Determine the [x, y] coordinate at the center of the cell enclosing the given text.  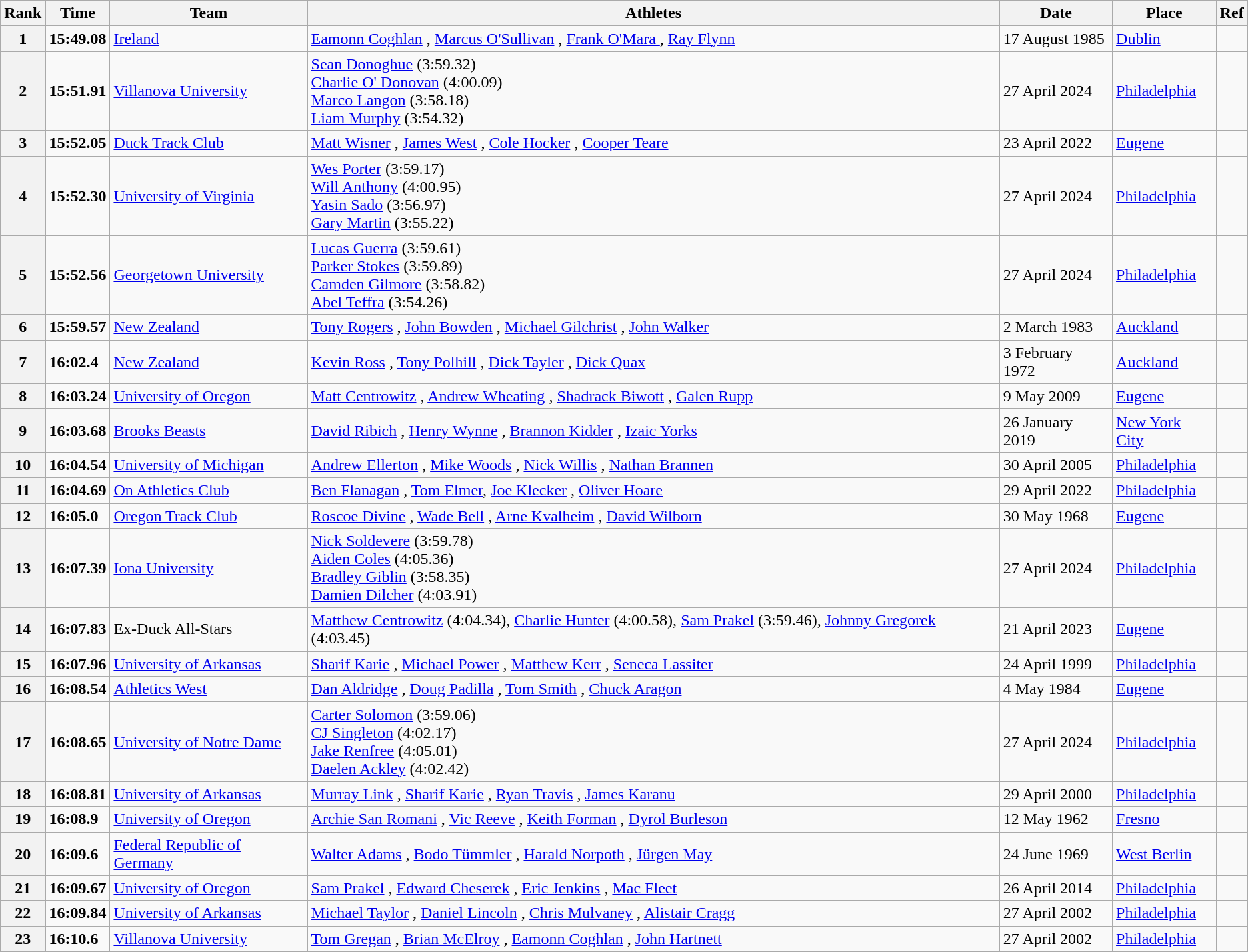
2 [23, 91]
16:07.83 [77, 629]
Matt Wisner , James West , Cole Hocker , Cooper Teare [653, 143]
1 [23, 39]
20 [23, 853]
6 [23, 327]
Sam Prakel , Edward Cheserek , Eric Jenkins , Mac Fleet [653, 888]
New York City [1165, 431]
16:10.6 [77, 939]
Eamonn Coghlan , Marcus O'Sullivan , Frank O'Mara , Ray Flynn [653, 39]
Ireland [209, 39]
Ex-Duck All-Stars [209, 629]
16:09.6 [77, 853]
Brooks Beasts [209, 431]
3 [23, 143]
Duck Track Club [209, 143]
24 April 1999 [1056, 664]
15:49.08 [77, 39]
16:03.68 [77, 431]
Sean Donoghue (3:59.32)Charlie O' Donovan (4:00.09)Marco Langon (3:58.18)Liam Murphy (3:54.32) [653, 91]
Archie San Romani , Vic Reeve , Keith Forman , Dyrol Burleson [653, 819]
Date [1056, 13]
12 May 1962 [1056, 819]
16:07.96 [77, 664]
26 April 2014 [1056, 888]
Dublin [1165, 39]
10 [23, 465]
Fresno [1165, 819]
16:08.81 [77, 794]
Matthew Centrowitz (4:04.34), Charlie Hunter (4:00.58), Sam Prakel (3:59.46), Johnny Gregorek (4:03.45) [653, 629]
16:02.4 [77, 361]
Matt Centrowitz , Andrew Wheating , Shadrack Biwott , Galen Rupp [653, 396]
16:04.69 [77, 490]
4 [23, 196]
15:52.30 [77, 196]
Carter Solomon (3:59.06)CJ Singleton (4:02.17)Jake Renfree (4:05.01)Daelen Ackley (4:02.42) [653, 741]
Michael Taylor , Daniel Lincoln , Chris Mulvaney , Alistair Cragg [653, 913]
3 February 1972 [1056, 361]
2 March 1983 [1056, 327]
8 [23, 396]
5 [23, 275]
University of Michigan [209, 465]
19 [23, 819]
University of Virginia [209, 196]
16:03.24 [77, 396]
21 April 2023 [1056, 629]
4 May 1984 [1056, 689]
Ref [1232, 13]
Dan Aldridge , Doug Padilla , Tom Smith , Chuck Aragon [653, 689]
16:04.54 [77, 465]
Athletics West [209, 689]
Time [77, 13]
15:51.91 [77, 91]
Oregon Track Club [209, 515]
University of Notre Dame [209, 741]
Ben Flanagan , Tom Elmer, Joe Klecker , Oliver Hoare [653, 490]
23 [23, 939]
21 [23, 888]
Lucas Guerra (3:59.61)Parker Stokes (3:59.89)Camden Gilmore (3:58.82)Abel Teffra (3:54.26) [653, 275]
13 [23, 568]
Nick Soldevere (3:59.78)Aiden Coles (4:05.36)Bradley Giblin (3:58.35)Damien Dilcher (4:03.91) [653, 568]
Walter Adams , Bodo Tümmler , Harald Norpoth , Jürgen May [653, 853]
17 [23, 741]
Place [1165, 13]
24 June 1969 [1056, 853]
9 [23, 431]
Sharif Karie , Michael Power , Matthew Kerr , Seneca Lassiter [653, 664]
Rank [23, 13]
18 [23, 794]
Wes Porter (3:59.17)Will Anthony (4:00.95)Yasin Sado (3:56.97)Gary Martin (3:55.22) [653, 196]
15:52.56 [77, 275]
22 [23, 913]
16 [23, 689]
29 April 2022 [1056, 490]
16:05.0 [77, 515]
Georgetown University [209, 275]
15:59.57 [77, 327]
Murray Link , Sharif Karie , Ryan Travis , James Karanu [653, 794]
17 August 1985 [1056, 39]
30 May 1968 [1056, 515]
16:08.54 [77, 689]
16:08.65 [77, 741]
7 [23, 361]
26 January 2019 [1056, 431]
Tony Rogers , John Bowden , Michael Gilchrist , John Walker [653, 327]
West Berlin [1165, 853]
Andrew Ellerton , Mike Woods , Nick Willis , Nathan Brannen [653, 465]
16:08.9 [77, 819]
16:09.84 [77, 913]
11 [23, 490]
15 [23, 664]
Kevin Ross , Tony Polhill , Dick Tayler , Dick Quax [653, 361]
David Ribich , Henry Wynne , Brannon Kidder , Izaic Yorks [653, 431]
Team [209, 13]
16:07.39 [77, 568]
29 April 2000 [1056, 794]
23 April 2022 [1056, 143]
14 [23, 629]
9 May 2009 [1056, 396]
Iona University [209, 568]
Roscoe Divine , Wade Bell , Arne Kvalheim , David Wilborn [653, 515]
15:52.05 [77, 143]
30 April 2005 [1056, 465]
12 [23, 515]
Athletes [653, 13]
16:09.67 [77, 888]
On Athletics Club [209, 490]
Tom Gregan , Brian McElroy , Eamonn Coghlan , John Hartnett [653, 939]
Federal Republic of Germany [209, 853]
